Pinpoint the cell where the given text exists, returning its [X, Y] midpoint coordinate. 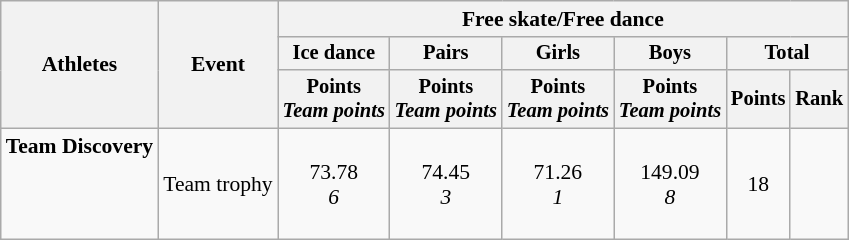
18 [758, 184]
Free skate/Free dance [563, 19]
Girls [558, 54]
Athletes [80, 64]
74.453 [446, 184]
Ice dance [334, 54]
71.261 [558, 184]
149.098 [670, 184]
Points [758, 99]
Event [218, 64]
Team trophy [218, 184]
Boys [670, 54]
Pairs [446, 54]
Rank [819, 99]
73.786 [334, 184]
Total [787, 54]
Team Discovery [80, 184]
